From the cell containing the given text, extract its center point as (x, y) coordinate. 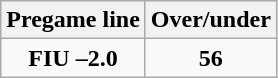
FIU –2.0 (74, 58)
Pregame line (74, 20)
Over/under (210, 20)
56 (210, 58)
